Determine the [x, y] coordinate at the center of the cell enclosing the given text.  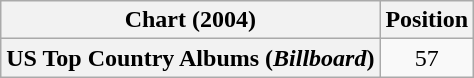
Chart (2004) [190, 20]
Position [427, 20]
US Top Country Albums (Billboard) [190, 58]
57 [427, 58]
